From the cell containing the given text, extract its center point as [x, y] coordinate. 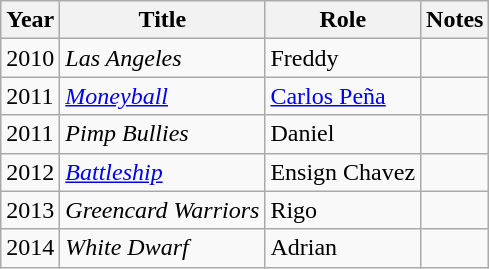
Carlos Peña [343, 96]
Title [162, 20]
Adrian [343, 248]
2014 [30, 248]
Pimp Bullies [162, 134]
Ensign Chavez [343, 172]
White Dwarf [162, 248]
Role [343, 20]
Las Angeles [162, 58]
Daniel [343, 134]
Greencard Warriors [162, 210]
Rigo [343, 210]
2010 [30, 58]
2013 [30, 210]
Freddy [343, 58]
2012 [30, 172]
Year [30, 20]
Battleship [162, 172]
Notes [455, 20]
Moneyball [162, 96]
